Identify which cell holds the provided text, then report its (x, y) central coordinate. 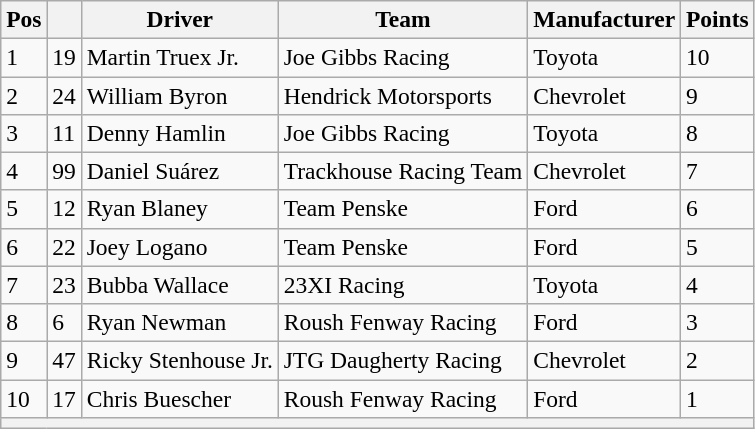
JTG Daugherty Racing (402, 360)
47 (64, 360)
Martin Truex Jr. (180, 57)
Pos (24, 19)
Trackhouse Racing Team (402, 171)
17 (64, 398)
William Byron (180, 95)
Driver (180, 19)
Ryan Blaney (180, 209)
99 (64, 171)
Daniel Suárez (180, 171)
Joey Logano (180, 247)
12 (64, 209)
23XI Racing (402, 285)
Denny Hamlin (180, 133)
Ricky Stenhouse Jr. (180, 360)
23 (64, 285)
Manufacturer (604, 19)
24 (64, 95)
Ryan Newman (180, 322)
19 (64, 57)
22 (64, 247)
Chris Buescher (180, 398)
Points (718, 19)
Hendrick Motorsports (402, 95)
Bubba Wallace (180, 285)
Team (402, 19)
11 (64, 133)
